Provide the (x, y) coordinate of the cell's center where the given text is located.  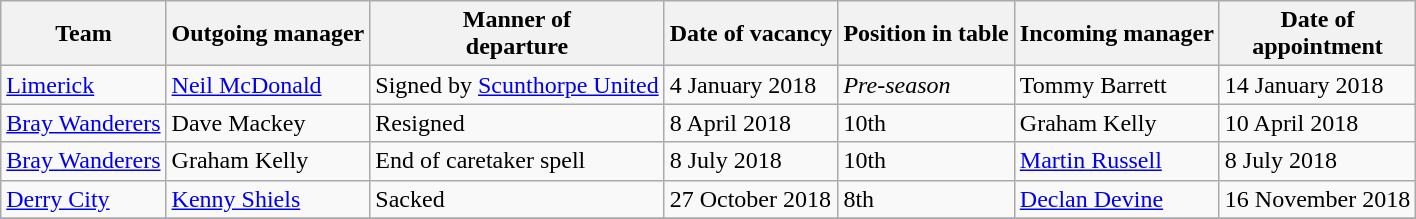
Manner ofdeparture (517, 34)
Declan Devine (1116, 199)
Team (84, 34)
Dave Mackey (268, 123)
Neil McDonald (268, 85)
Sacked (517, 199)
10 April 2018 (1317, 123)
Kenny Shiels (268, 199)
Signed by Scunthorpe United (517, 85)
Limerick (84, 85)
End of caretaker spell (517, 161)
Derry City (84, 199)
8 April 2018 (751, 123)
Tommy Barrett (1116, 85)
Resigned (517, 123)
Pre-season (926, 85)
8th (926, 199)
Outgoing manager (268, 34)
Date ofappointment (1317, 34)
27 October 2018 (751, 199)
16 November 2018 (1317, 199)
Position in table (926, 34)
14 January 2018 (1317, 85)
Date of vacancy (751, 34)
Incoming manager (1116, 34)
4 January 2018 (751, 85)
Martin Russell (1116, 161)
